Capture the cell that displays the provided text and extract its [x, y] central coordinate. 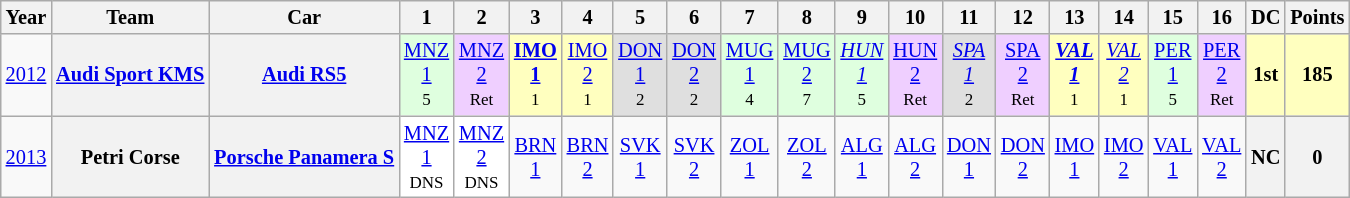
16 [1222, 17]
2 [482, 17]
3 [536, 17]
4 [588, 17]
BRN2 [588, 157]
Petri Corse [130, 157]
IMO11 [536, 75]
DON22 [694, 75]
VAL2 [1222, 157]
DON12 [640, 75]
HUN15 [862, 75]
PER15 [1172, 75]
8 [806, 17]
MUG27 [806, 75]
6 [694, 17]
11 [969, 17]
13 [1074, 17]
MUG14 [750, 75]
SVK1 [640, 157]
NC [1266, 157]
IMO1 [1074, 157]
1st [1266, 75]
ZOL2 [806, 157]
2012 [26, 75]
2013 [26, 157]
5 [640, 17]
Car [304, 17]
ALG2 [915, 157]
Audi RS5 [304, 75]
185 [1317, 75]
9 [862, 17]
MNZ15 [426, 75]
SPA2Ret [1023, 75]
Audi Sport KMS [130, 75]
DON1 [969, 157]
MNZ2Ret [482, 75]
ZOL1 [750, 157]
MNZ1DNS [426, 157]
Points [1317, 17]
0 [1317, 157]
14 [1124, 17]
IMO2 [1124, 157]
PER2Ret [1222, 75]
IMO21 [588, 75]
BRN1 [536, 157]
Team [130, 17]
VAL1 [1172, 157]
HUN2Ret [915, 75]
7 [750, 17]
DON2 [1023, 157]
SVK2 [694, 157]
12 [1023, 17]
1 [426, 17]
Year [26, 17]
10 [915, 17]
ALG1 [862, 157]
VAL21 [1124, 75]
DC [1266, 17]
MNZ2DNS [482, 157]
Porsche Panamera S [304, 157]
15 [1172, 17]
SPA12 [969, 75]
VAL11 [1074, 75]
